Scan for the cell matching the given text and deliver its (X, Y) coordinate at center. 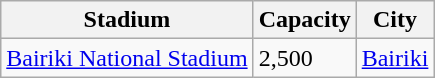
Stadium (127, 20)
City (395, 20)
Capacity (304, 20)
Bairiki (395, 58)
Bairiki National Stadium (127, 58)
2,500 (304, 58)
